Locate the cell with the specified text and output its (X, Y) center coordinate. 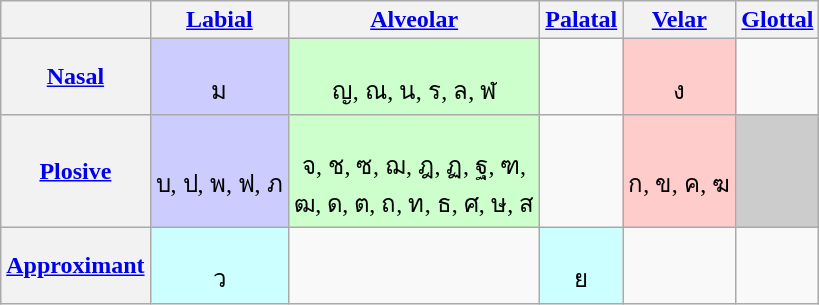
ก, ข, ค, ฆ (680, 170)
Palatal (582, 20)
ม (220, 77)
จ, ช, ซ, ฌ, ฎ, ฏ, ฐ, ฑ,ฒ, ด, ต, ถ, ท, ธ, ศ, ษ, ส (414, 170)
ย (582, 265)
Velar (680, 20)
Labial (220, 20)
ง (680, 77)
Plosive (76, 170)
Nasal (76, 77)
บ, ป, พ, ฟ, ภ (220, 170)
Glottal (778, 20)
ญ, ณ, น, ร, ล, ฬ (414, 77)
Approximant (76, 265)
ว (220, 265)
Alveolar (414, 20)
